Provide the (X, Y) coordinate of the cell's center where the given text is located.  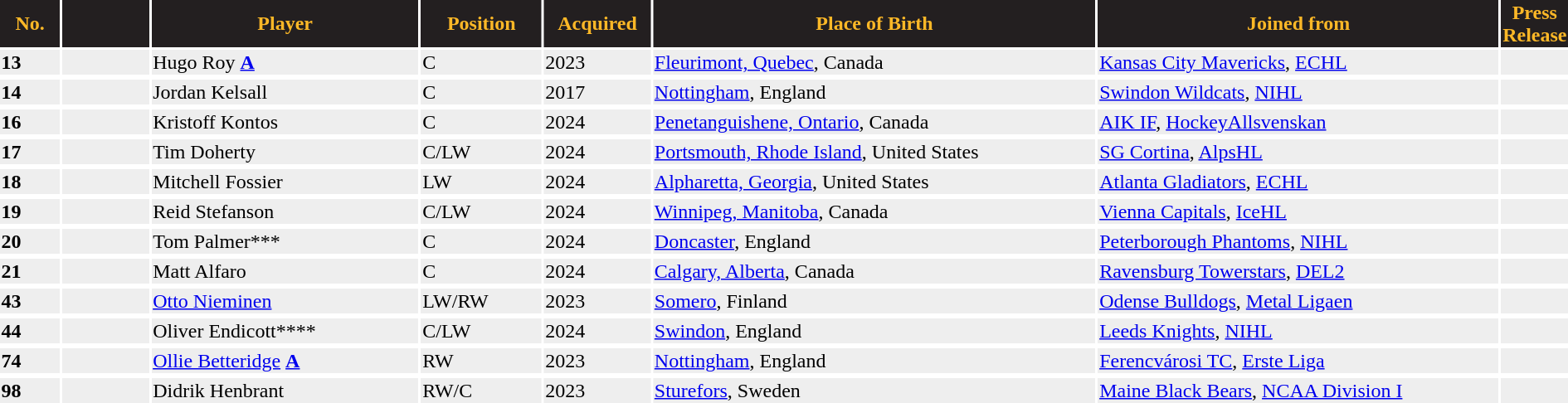
Acquired (597, 23)
Maine Black Bears, NCAA Division I (1299, 391)
Calgary, Alberta, Canada (874, 271)
Reid Stefanson (285, 211)
21 (30, 271)
Penetanguishene, Ontario, Canada (874, 122)
Player (285, 23)
Mitchell Fossier (285, 182)
Kristoff Kontos (285, 122)
20 (30, 241)
Peterborough Phantoms, NIHL (1299, 241)
Kansas City Mavericks, ECHL (1299, 62)
Ravensburg Towerstars, DEL2 (1299, 271)
Oliver Endicott**** (285, 331)
Fleurimont, Quebec, Canada (874, 62)
43 (30, 301)
Tom Palmer*** (285, 241)
Ferencvárosi TC, Erste Liga (1299, 361)
Portsmouth, Rhode Island, United States (874, 152)
44 (30, 331)
Swindon Wildcats, NIHL (1299, 92)
Didrik Henbrant (285, 391)
Jordan Kelsall (285, 92)
Hugo Roy A (285, 62)
Place of Birth (874, 23)
AIK IF, HockeyAllsvenskan (1299, 122)
14 (30, 92)
74 (30, 361)
RW (481, 361)
2017 (597, 92)
18 (30, 182)
19 (30, 211)
SG Cortina, AlpsHL (1299, 152)
16 (30, 122)
13 (30, 62)
No. (30, 23)
Matt Alfaro (285, 271)
Joined from (1299, 23)
LW (481, 182)
LW/RW (481, 301)
Vienna Capitals, IceHL (1299, 211)
Odense Bulldogs, Metal Ligaen (1299, 301)
Doncaster, England (874, 241)
Sturefors, Sweden (874, 391)
Tim Doherty (285, 152)
Position (481, 23)
Somero, Finland (874, 301)
17 (30, 152)
Press Release (1535, 23)
Ollie Betteridge A (285, 361)
Winnipeg, Manitoba, Canada (874, 211)
Swindon, England (874, 331)
Otto Nieminen (285, 301)
RW/C (481, 391)
Alpharetta, Georgia, United States (874, 182)
Atlanta Gladiators, ECHL (1299, 182)
Leeds Knights, NIHL (1299, 331)
98 (30, 391)
